For the text-containing cell, return its midpoint in (X, Y) coordinate format. 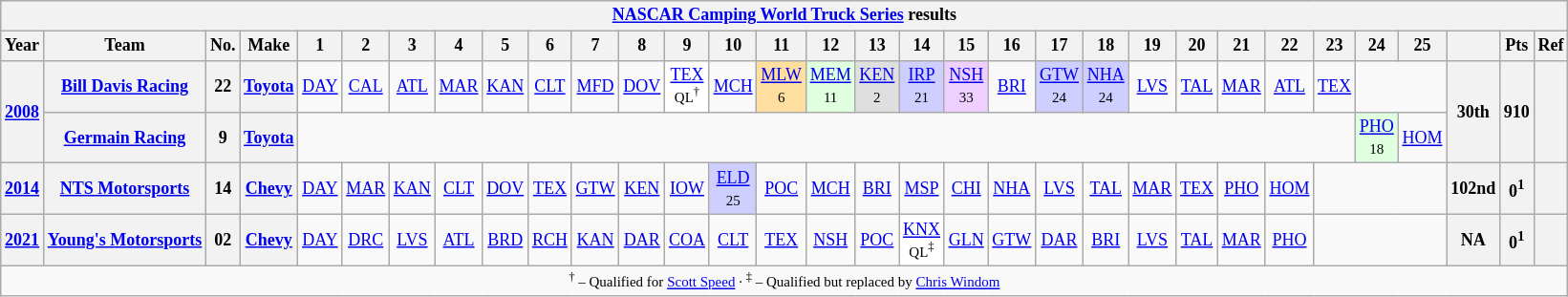
12 (830, 46)
7 (595, 46)
NASCAR Camping World Truck Series results (784, 15)
NTS Motorsports (124, 189)
NHA24 (1106, 86)
KEN (642, 189)
2 (366, 46)
† – Qualified for Scott Speed · ‡ – Qualified but replaced by Chris Windom (784, 282)
21 (1241, 46)
KEN2 (877, 86)
GTW24 (1060, 86)
25 (1422, 46)
18 (1106, 46)
2014 (23, 189)
TEXQL† (688, 86)
8 (642, 46)
NA (1473, 241)
16 (1012, 46)
102nd (1473, 189)
2008 (23, 112)
11 (782, 46)
Pts (1517, 46)
CAL (366, 86)
17 (1060, 46)
Ref (1551, 46)
NSH (830, 241)
MSP (922, 189)
Young's Motorsports (124, 241)
19 (1152, 46)
RCH (550, 241)
23 (1335, 46)
Team (124, 46)
PHO18 (1376, 138)
KNXQL‡ (922, 241)
DRC (366, 241)
02 (224, 241)
2021 (23, 241)
NHA (1012, 189)
13 (877, 46)
910 (1517, 112)
30th (1473, 112)
ELD25 (733, 189)
MLW6 (782, 86)
Year (23, 46)
Make (269, 46)
15 (966, 46)
BRD (505, 241)
3 (413, 46)
COA (688, 241)
4 (459, 46)
20 (1197, 46)
NSH33 (966, 86)
1 (320, 46)
6 (550, 46)
IOW (688, 189)
CHI (966, 189)
10 (733, 46)
Germain Racing (124, 138)
5 (505, 46)
IRP21 (922, 86)
MEM11 (830, 86)
24 (1376, 46)
MFD (595, 86)
Bill Davis Racing (124, 86)
No. (224, 46)
GLN (966, 241)
